Identify which cell holds the provided text, then report its [x, y] central coordinate. 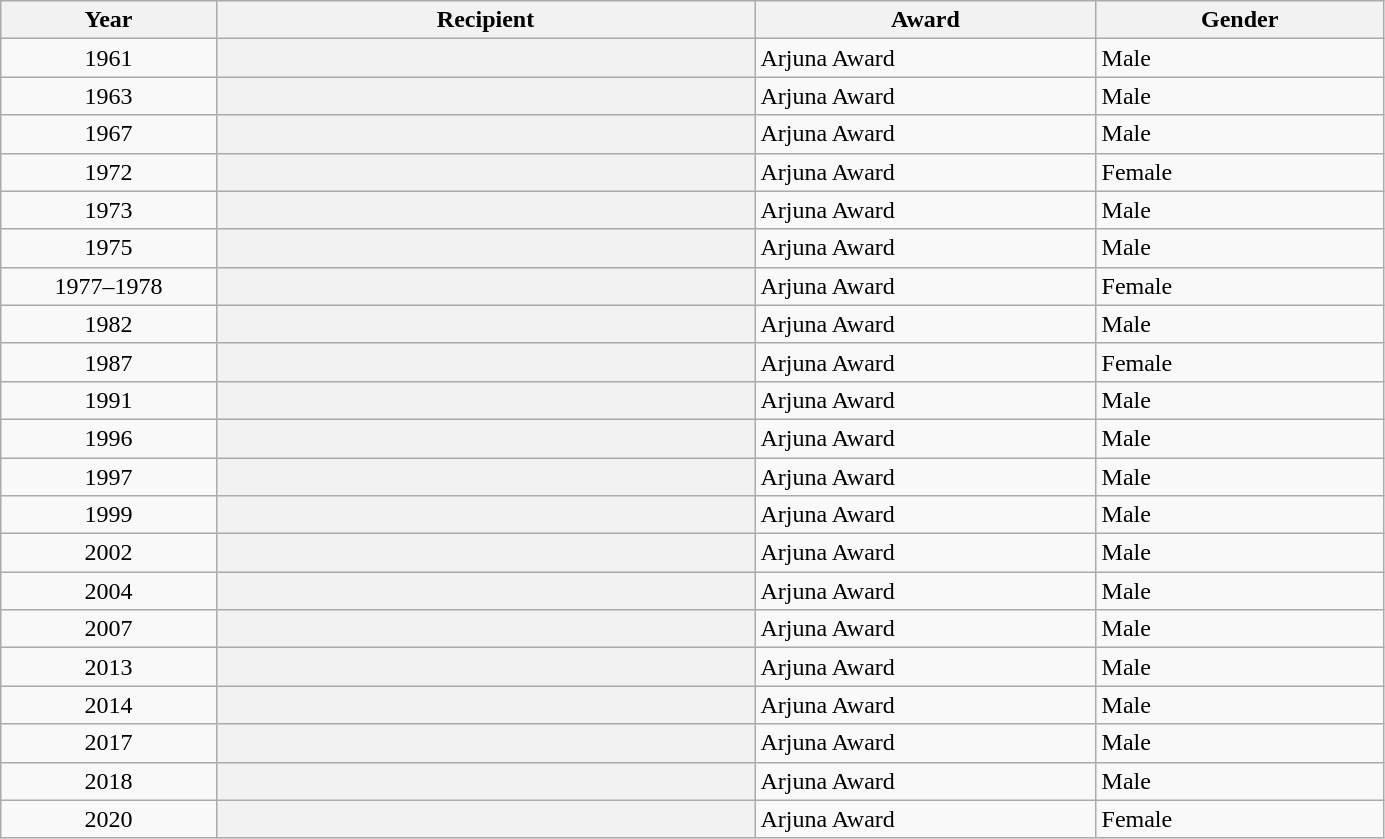
2004 [108, 591]
1977–1978 [108, 286]
2014 [108, 705]
2007 [108, 629]
1967 [108, 134]
Recipient [486, 20]
1982 [108, 324]
2018 [108, 781]
Award [926, 20]
1963 [108, 96]
1973 [108, 210]
Gender [1240, 20]
1997 [108, 477]
1987 [108, 362]
Year [108, 20]
2017 [108, 743]
2013 [108, 667]
1991 [108, 400]
1975 [108, 248]
1999 [108, 515]
2002 [108, 553]
1972 [108, 172]
2020 [108, 819]
1996 [108, 438]
1961 [108, 58]
